Locate the cell with the specified text and output its (x, y) center coordinate. 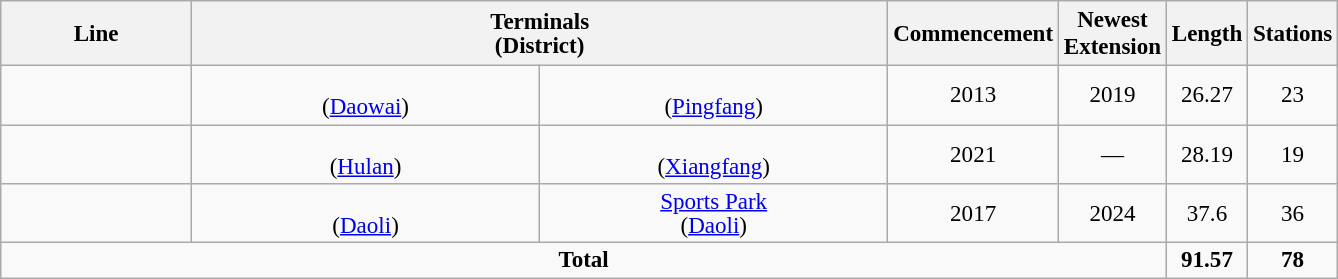
2021 (974, 154)
(Hulan) (365, 154)
Terminals(District) (539, 34)
36 (1293, 214)
2013 (974, 96)
2019 (1112, 96)
(Xiangfang) (714, 154)
23 (1293, 96)
(Pingfang) (714, 96)
Commencement (974, 34)
(Daowai) (365, 96)
Line (96, 34)
2024 (1112, 214)
Stations (1293, 34)
2017 (974, 214)
Sports Park(Daoli) (714, 214)
78 (1293, 260)
Length (1206, 34)
19 (1293, 154)
91.57 (1206, 260)
26.27 (1206, 96)
— (1112, 154)
NewestExtension (1112, 34)
Total (584, 260)
28.19 (1206, 154)
37.6 (1206, 214)
(Daoli) (365, 214)
